Search for the cell housing the specified text and yield its [X, Y] center coordinate. 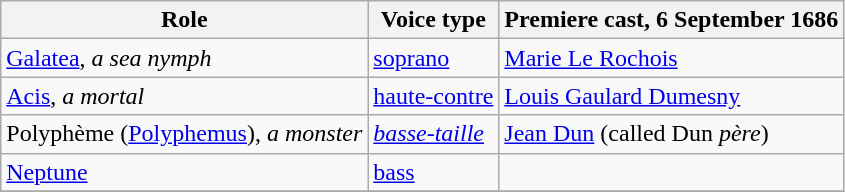
Polyphème (Polyphemus), a monster [184, 134]
Louis Gaulard Dumesny [672, 96]
Neptune [184, 172]
Galatea, a sea nymph [184, 58]
Premiere cast, 6 September 1686 [672, 20]
soprano [434, 58]
Voice type [434, 20]
Marie Le Rochois [672, 58]
haute-contre [434, 96]
bass [434, 172]
basse-taille [434, 134]
Role [184, 20]
Acis, a mortal [184, 96]
Jean Dun (called Dun père) [672, 134]
